Find where the given text appears and provide that cell's center as (x, y) coordinate. 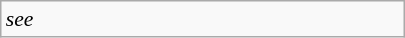
see (203, 19)
